Locate the cell with the specified text and output its (x, y) center coordinate. 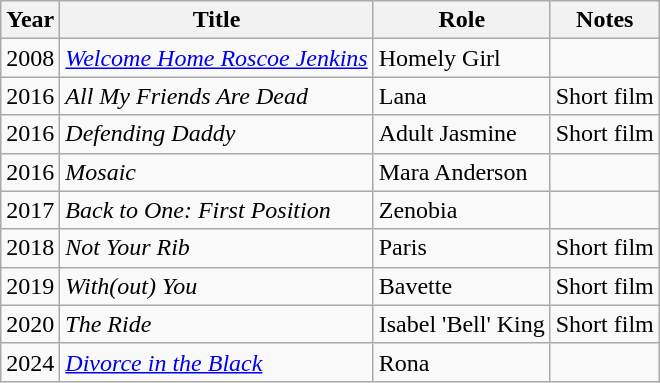
Divorce in the Black (216, 362)
All My Friends Are Dead (216, 96)
Notes (604, 20)
Isabel 'Bell' King (462, 324)
2018 (30, 248)
Lana (462, 96)
Year (30, 20)
2019 (30, 286)
Mara Anderson (462, 172)
Title (216, 20)
Rona (462, 362)
Mosaic (216, 172)
Adult Jasmine (462, 134)
2017 (30, 210)
2020 (30, 324)
Paris (462, 248)
With(out) You (216, 286)
Welcome Home Roscoe Jenkins (216, 58)
2008 (30, 58)
Back to One: First Position (216, 210)
Homely Girl (462, 58)
Defending Daddy (216, 134)
Zenobia (462, 210)
The Ride (216, 324)
Bavette (462, 286)
Role (462, 20)
2024 (30, 362)
Not Your Rib (216, 248)
